Find where the given text appears and provide that cell's center as (X, Y) coordinate. 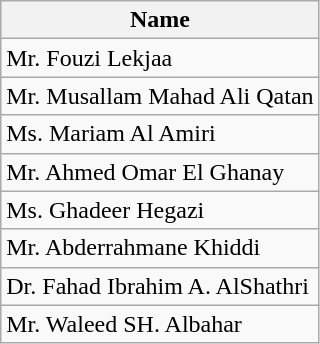
Mr. Abderrahmane Khiddi (160, 248)
Mr. Waleed SH. Albahar (160, 324)
Mr. Ahmed Omar El Ghanay (160, 172)
Ms. Mariam Al Amiri (160, 134)
Name (160, 20)
Dr. Fahad Ibrahim A. AlShathri (160, 286)
Ms. Ghadeer Hegazi (160, 210)
Mr. Musallam Mahad Ali Qatan (160, 96)
Mr. Fouzi Lekjaa (160, 58)
